Find where the given text appears and provide that cell's center as (x, y) coordinate. 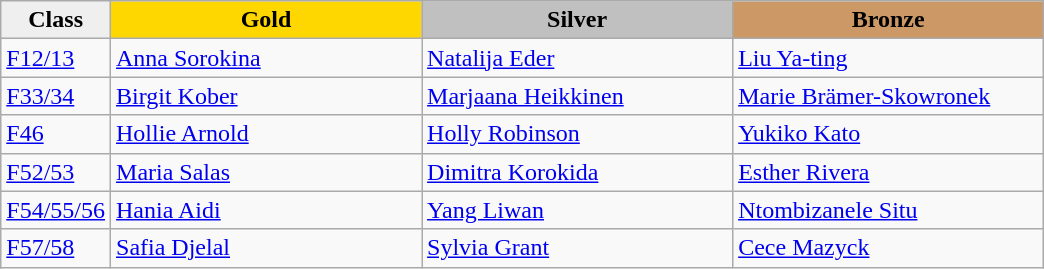
Cece Mazyck (888, 248)
F12/13 (56, 58)
Ntombizanele Situ (888, 210)
F33/34 (56, 96)
Liu Ya-ting (888, 58)
F46 (56, 134)
Hollie Arnold (266, 134)
Birgit Kober (266, 96)
Maria Salas (266, 172)
Class (56, 20)
F52/53 (56, 172)
Hania Aidi (266, 210)
Holly Robinson (578, 134)
Natalija Eder (578, 58)
Safia Djelal (266, 248)
Dimitra Korokida (578, 172)
Marie Brämer-Skowronek (888, 96)
Silver (578, 20)
Yang Liwan (578, 210)
Gold (266, 20)
Esther Rivera (888, 172)
Yukiko Kato (888, 134)
Bronze (888, 20)
F57/58 (56, 248)
Marjaana Heikkinen (578, 96)
Sylvia Grant (578, 248)
F54/55/56 (56, 210)
Anna Sorokina (266, 58)
